From the cell containing the given text, extract its center point as (X, Y) coordinate. 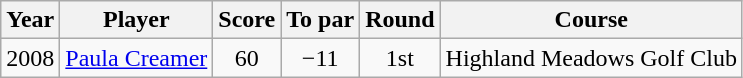
Score (247, 20)
Round (400, 20)
To par (320, 20)
2008 (30, 58)
Player (136, 20)
60 (247, 58)
Paula Creamer (136, 58)
Highland Meadows Golf Club (591, 58)
−11 (320, 58)
1st (400, 58)
Course (591, 20)
Year (30, 20)
